Output the (x, y) coordinate of the center of the cell containing the given text.  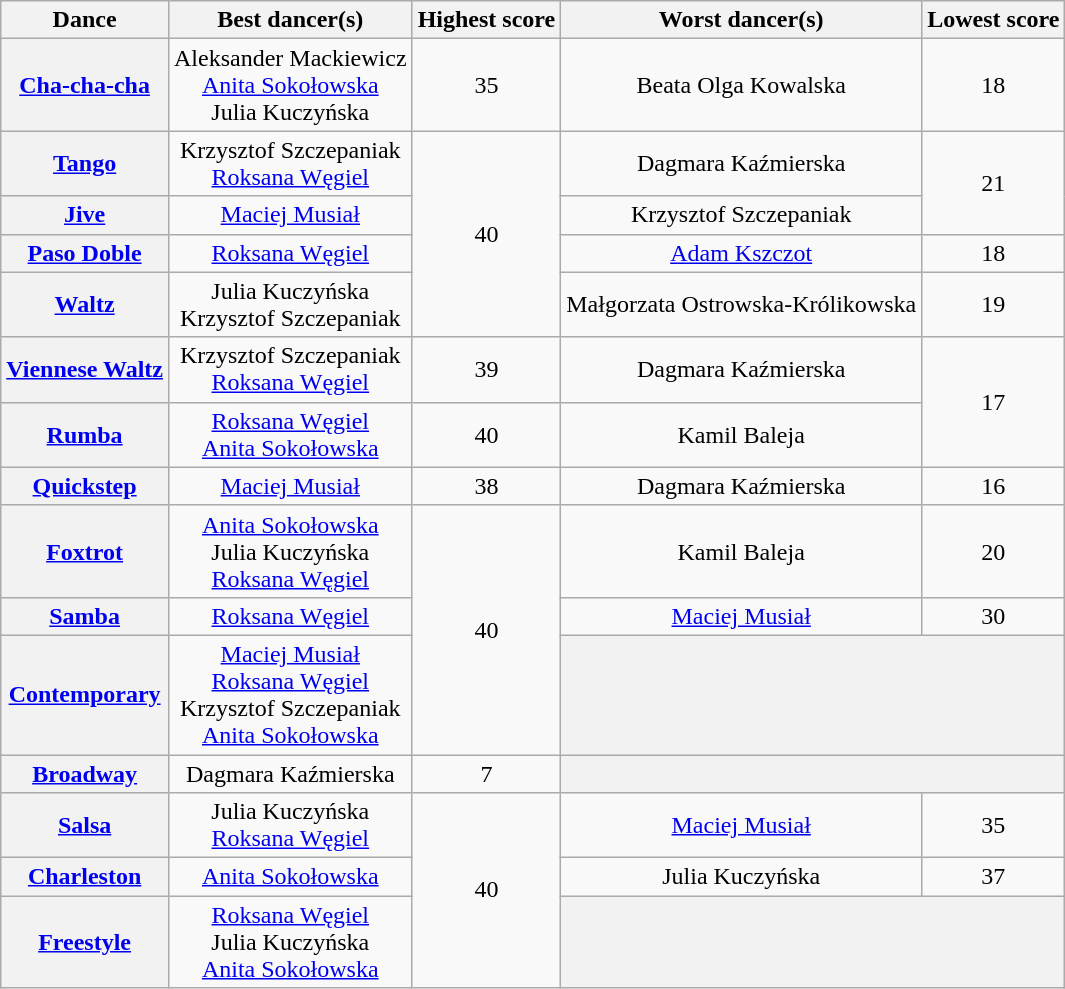
Worst dancer(s) (742, 20)
30 (994, 616)
Contemporary (85, 694)
Julia KuczyńskaKrzysztof Szczepaniak (290, 304)
39 (486, 370)
37 (994, 877)
Freestyle (85, 942)
Lowest score (994, 20)
Roksana WęgielAnita Sokołowska (290, 434)
Viennese Waltz (85, 370)
Krzysztof Szczepaniak (742, 215)
Highest score (486, 20)
Maciej MusiałRoksana WęgielKrzysztof SzczepaniakAnita Sokołowska (290, 694)
Dance (85, 20)
7 (486, 773)
Salsa (85, 826)
Julia Kuczyńska (742, 877)
Tango (85, 164)
Quickstep (85, 486)
Best dancer(s) (290, 20)
Jive (85, 215)
38 (486, 486)
Beata Olga Kowalska (742, 85)
Foxtrot (85, 551)
Małgorzata Ostrowska-Królikowska (742, 304)
Aleksander MackiewiczAnita SokołowskaJulia Kuczyńska (290, 85)
Adam Kszczot (742, 253)
Cha-cha-cha (85, 85)
17 (994, 402)
Paso Doble (85, 253)
Julia KuczyńskaRoksana Węgiel (290, 826)
Broadway (85, 773)
Anita Sokołowska (290, 877)
Charleston (85, 877)
Waltz (85, 304)
16 (994, 486)
20 (994, 551)
Roksana WęgielJulia KuczyńskaAnita Sokołowska (290, 942)
Samba (85, 616)
Rumba (85, 434)
Anita SokołowskaJulia KuczyńskaRoksana Węgiel (290, 551)
21 (994, 182)
19 (994, 304)
